For the text-containing cell, return its midpoint in [X, Y] coordinate format. 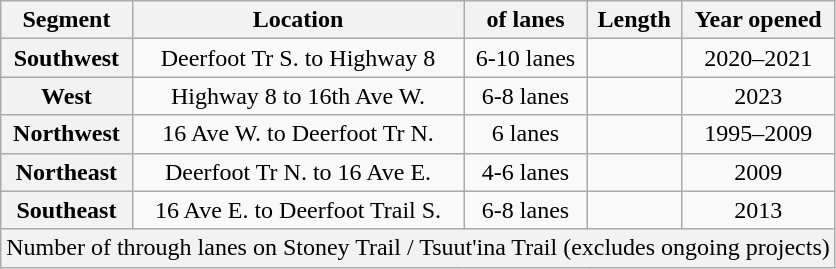
2023 [758, 96]
2013 [758, 210]
Segment [66, 20]
of lanes [526, 20]
2009 [758, 172]
16 Ave E. to Deerfoot Trail S. [298, 210]
Highway 8 to 16th Ave W. [298, 96]
2020–2021 [758, 58]
Southwest [66, 58]
Deerfoot Tr S. to Highway 8 [298, 58]
6-10 lanes [526, 58]
Number of through lanes on Stoney Trail / Tsuut'ina Trail (excludes ongoing projects) [418, 248]
1995–2009 [758, 134]
Northwest [66, 134]
16 Ave W. to Deerfoot Tr N. [298, 134]
Location [298, 20]
Northeast [66, 172]
6 lanes [526, 134]
Year opened [758, 20]
Southeast [66, 210]
West [66, 96]
4-6 lanes [526, 172]
Deerfoot Tr N. to 16 Ave E. [298, 172]
Length [634, 20]
